Determine the (X, Y) coordinate at the center of the cell enclosing the given text.  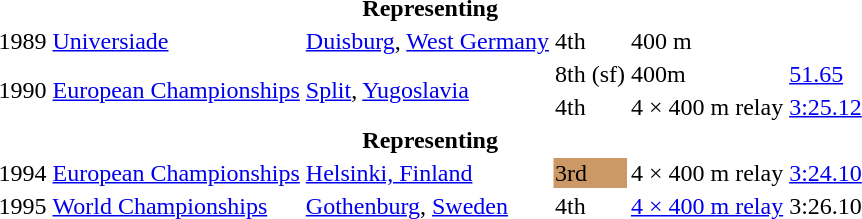
400 m (706, 41)
Duisburg, West Germany (427, 41)
400m (706, 74)
8th (sf) (590, 74)
Universiade (176, 41)
Split, Yugoslavia (427, 90)
Helsinki, Finland (427, 173)
3rd (590, 173)
